Detect which cell encompasses the target text, then output its [x, y] center coordinate. 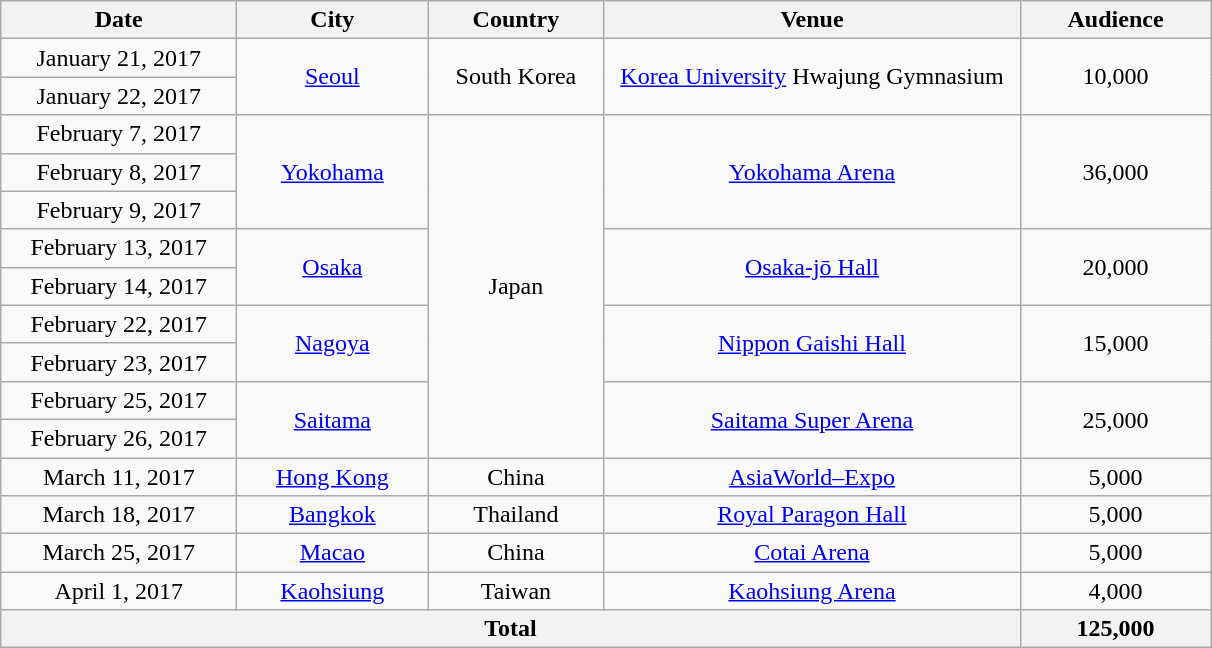
4,000 [1116, 591]
March 18, 2017 [119, 515]
Kaohsiung [332, 591]
February 7, 2017 [119, 134]
Audience [1116, 20]
Macao [332, 553]
February 9, 2017 [119, 210]
January 21, 2017 [119, 58]
25,000 [1116, 419]
Seoul [332, 77]
36,000 [1116, 172]
Kaohsiung Arena [812, 591]
Cotai Arena [812, 553]
Saitama Super Arena [812, 419]
Bangkok [332, 515]
15,000 [1116, 343]
February 25, 2017 [119, 400]
20,000 [1116, 267]
AsiaWorld–Expo [812, 477]
February 8, 2017 [119, 172]
Venue [812, 20]
Yokohama [332, 172]
Thailand [516, 515]
February 23, 2017 [119, 362]
January 22, 2017 [119, 96]
February 14, 2017 [119, 286]
South Korea [516, 77]
Osaka [332, 267]
Hong Kong [332, 477]
February 13, 2017 [119, 248]
March 25, 2017 [119, 553]
Nippon Gaishi Hall [812, 343]
April 1, 2017 [119, 591]
Nagoya [332, 343]
March 11, 2017 [119, 477]
Yokohama Arena [812, 172]
Taiwan [516, 591]
City [332, 20]
Royal Paragon Hall [812, 515]
Japan [516, 286]
Saitama [332, 419]
Osaka-jō Hall [812, 267]
Korea University Hwajung Gymnasium [812, 77]
125,000 [1116, 629]
Country [516, 20]
Date [119, 20]
February 22, 2017 [119, 324]
Total [510, 629]
February 26, 2017 [119, 438]
10,000 [1116, 77]
